Output the (X, Y) coordinate of the center of the cell containing the given text.  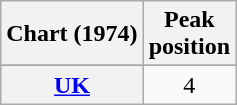
Peakposition (189, 34)
4 (189, 85)
UK (72, 85)
Chart (1974) (72, 34)
